Pinpoint the cell where the given text exists, returning its (x, y) midpoint coordinate. 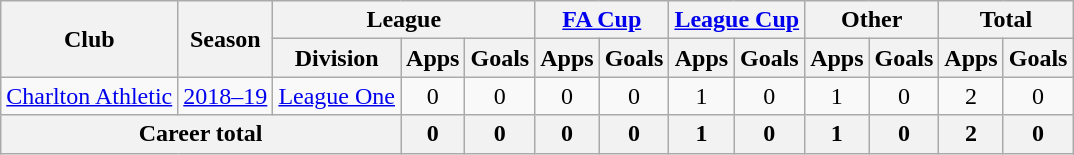
FA Cup (602, 20)
Club (90, 39)
2018–19 (226, 96)
Season (226, 39)
Charlton Athletic (90, 96)
League (404, 20)
Total (1006, 20)
League Cup (737, 20)
Career total (201, 134)
Other (872, 20)
League One (337, 96)
Division (337, 58)
